Search for the cell housing the specified text and yield its (x, y) center coordinate. 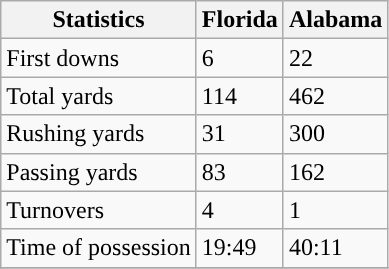
Rushing yards (99, 134)
19:49 (240, 248)
4 (240, 210)
Total yards (99, 96)
40:11 (335, 248)
Alabama (335, 20)
Statistics (99, 20)
Florida (240, 20)
Turnovers (99, 210)
31 (240, 134)
114 (240, 96)
Passing yards (99, 172)
300 (335, 134)
6 (240, 58)
462 (335, 96)
Time of possession (99, 248)
162 (335, 172)
83 (240, 172)
22 (335, 58)
First downs (99, 58)
1 (335, 210)
